Return [X, Y] of the center of cell containing provided text 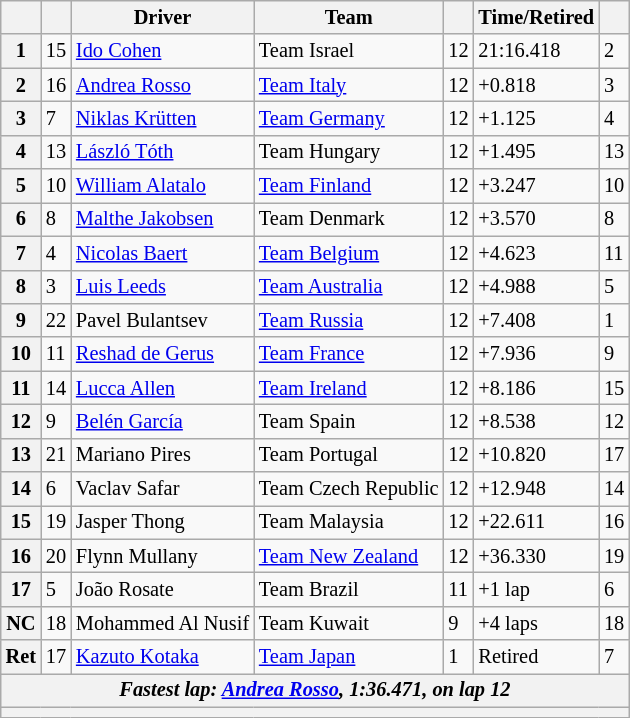
+3.570 [536, 219]
21 [56, 455]
Team Czech Republic [348, 489]
+4 laps [536, 623]
Team Brazil [348, 589]
Vaclav Safar [162, 489]
Retired [536, 657]
+8.186 [536, 388]
Flynn Mullany [162, 556]
Malthe Jakobsen [162, 219]
Team New Zealand [348, 556]
Team France [348, 354]
Ido Cohen [162, 51]
NC [21, 623]
Team Spain [348, 421]
+8.538 [536, 421]
László Tóth [162, 152]
Driver [162, 17]
Team Finland [348, 186]
Andrea Rosso [162, 85]
Ret [21, 657]
Team Israel [348, 51]
+7.408 [536, 320]
Reshad de Gerus [162, 354]
21:16.418 [536, 51]
+3.247 [536, 186]
+4.623 [536, 253]
Team Germany [348, 118]
Fastest lap: Andrea Rosso, 1:36.471, on lap 12 [315, 690]
João Rosate [162, 589]
Team Denmark [348, 219]
Team Kuwait [348, 623]
Team Australia [348, 287]
+7.936 [536, 354]
Nicolas Baert [162, 253]
Team Italy [348, 85]
Team [348, 17]
Team Ireland [348, 388]
+10.820 [536, 455]
Kazuto Kotaka [162, 657]
Team Portugal [348, 455]
Niklas Krütten [162, 118]
+1.495 [536, 152]
+22.611 [536, 522]
+1.125 [536, 118]
Luis Leeds [162, 287]
Team Belgium [348, 253]
Jasper Thong [162, 522]
+1 lap [536, 589]
Team Hungary [348, 152]
+0.818 [536, 85]
Pavel Bulantsev [162, 320]
Mariano Pires [162, 455]
Team Russia [348, 320]
+12.948 [536, 489]
22 [56, 320]
+4.988 [536, 287]
Belén García [162, 421]
Team Japan [348, 657]
20 [56, 556]
Team Malaysia [348, 522]
Mohammed Al Nusif [162, 623]
+36.330 [536, 556]
Lucca Allen [162, 388]
William Alatalo [162, 186]
Time/Retired [536, 17]
